Return [x, y] of the center of cell containing provided text 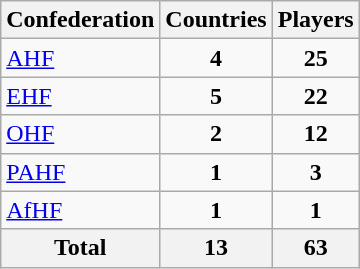
5 [216, 96]
EHF [80, 96]
2 [216, 134]
12 [316, 134]
Total [80, 248]
25 [316, 58]
AfHF [80, 210]
Players [316, 20]
3 [316, 172]
22 [316, 96]
63 [316, 248]
AHF [80, 58]
13 [216, 248]
PAHF [80, 172]
OHF [80, 134]
4 [216, 58]
Countries [216, 20]
Confederation [80, 20]
